From the cell containing the given text, extract its center point as (X, Y) coordinate. 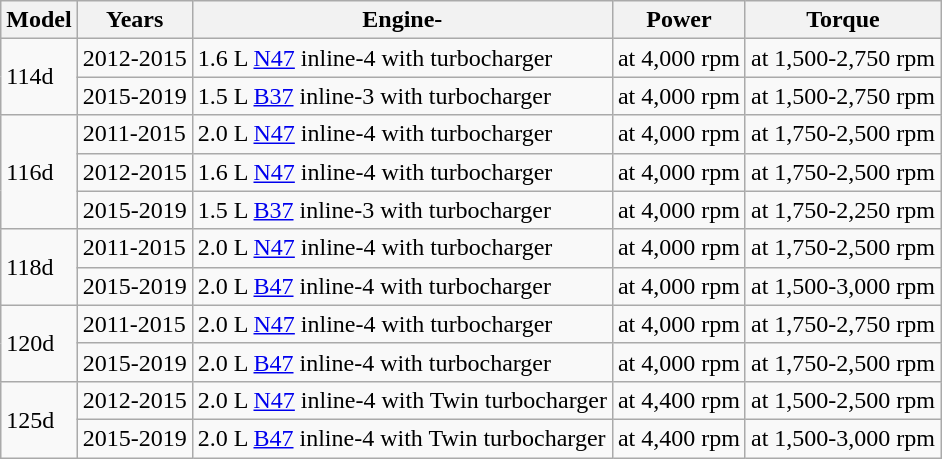
at 1,750-2,250 rpm (842, 210)
Power (678, 20)
Model (39, 20)
2.0 L N47 inline-4 with Twin turbocharger (402, 400)
2.0 L B47 inline-4 with Twin turbocharger (402, 438)
at 1,500-2,500 rpm (842, 400)
118d (39, 267)
116d (39, 172)
Engine- (402, 20)
at 1,750-2,750 rpm (842, 324)
125d (39, 419)
114d (39, 77)
Torque (842, 20)
Years (134, 20)
120d (39, 343)
